Search for the cell housing the specified text and yield its (x, y) center coordinate. 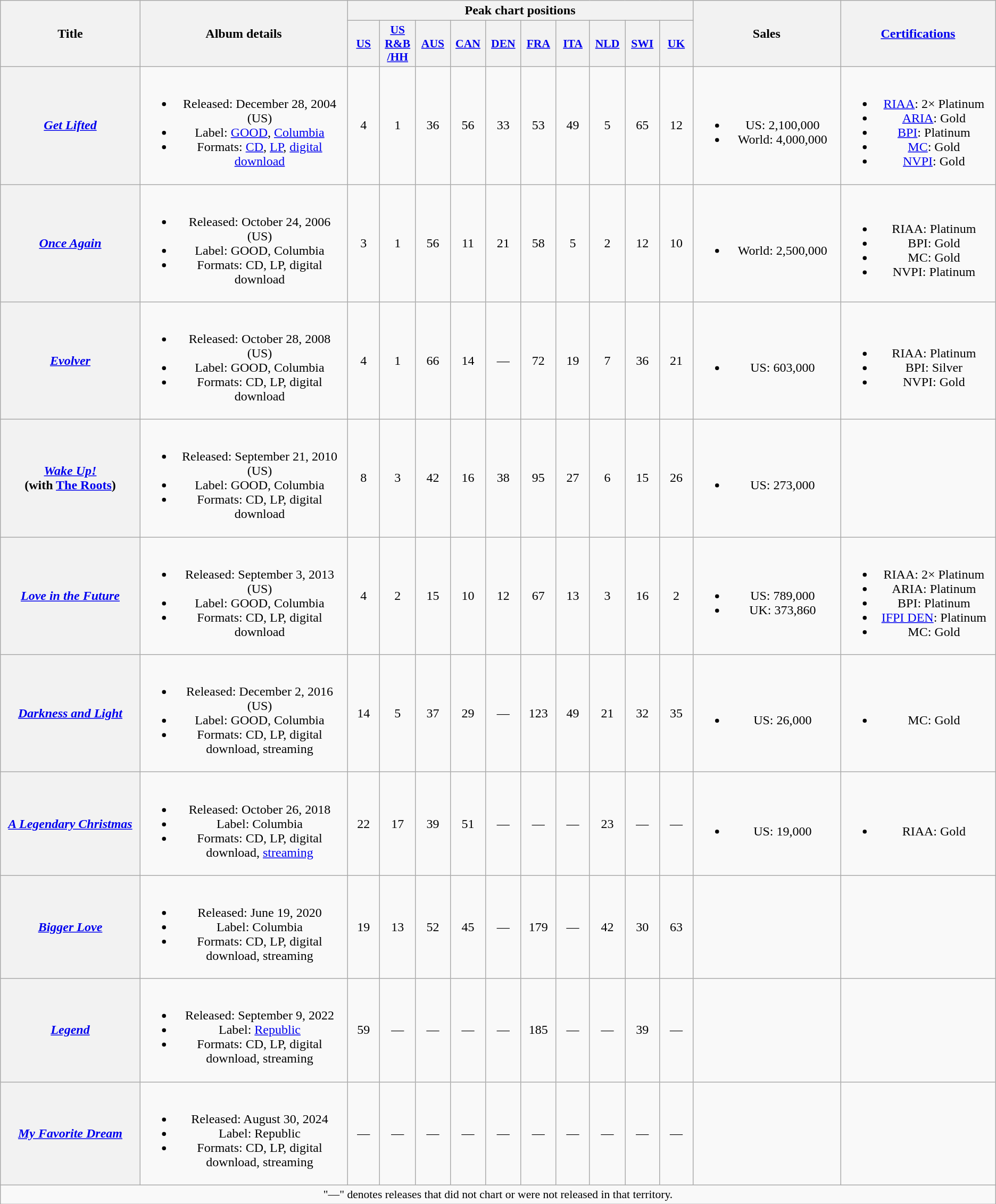
38 (503, 479)
US: 19,000 (766, 824)
US: 603,000 (766, 361)
95 (538, 479)
Released: August 30, 2024Label: RepublicFormats: CD, LP, digital download, streaming (244, 1133)
58 (538, 243)
179 (538, 927)
29 (468, 714)
Wake Up!(with The Roots) (70, 479)
Title (70, 34)
USR&B/HH (398, 44)
6 (607, 479)
65 (643, 126)
A Legendary Christmas (70, 824)
RIAA: 2× PlatinumARIA: GoldBPI: PlatinumMC: GoldNVPI: Gold (918, 126)
UK (676, 44)
RIAA: Gold (918, 824)
27 (573, 479)
RIAA: PlatinumBPI: SilverNVPI: Gold (918, 361)
CAN (468, 44)
11 (468, 243)
51 (468, 824)
My Favorite Dream (70, 1133)
Released: October 28, 2008 (US)Label: GOOD, ColumbiaFormats: CD, LP, digital download (244, 361)
Released: December 28, 2004(US)Label: GOOD, ColumbiaFormats: CD, LP, digital download (244, 126)
72 (538, 361)
DEN (503, 44)
NLD (607, 44)
Darkness and Light (70, 714)
AUS (433, 44)
67 (538, 596)
Album details (244, 34)
MC: Gold (918, 714)
Released: September 21, 2010 (US)Label: GOOD, ColumbiaFormats: CD, LP, digital download (244, 479)
FRA (538, 44)
Sales (766, 34)
Released: October 26, 2018Label: ColumbiaFormats: CD, LP, digital download, streaming (244, 824)
32 (643, 714)
52 (433, 927)
US: 273,000 (766, 479)
US: 2,100,000World: 4,000,000 (766, 126)
Certifications (918, 34)
US (364, 44)
37 (433, 714)
17 (398, 824)
RIAA: 2× PlatinumARIA: PlatinumBPI: PlatinumIFPI DEN: PlatinumMC: Gold (918, 596)
SWI (643, 44)
Released: September 9, 2022Label: RepublicFormats: CD, LP, digital download, streaming (244, 1030)
Legend (70, 1030)
59 (364, 1030)
ITA (573, 44)
8 (364, 479)
US: 26,000 (766, 714)
66 (433, 361)
Peak chart positions (520, 11)
22 (364, 824)
30 (643, 927)
33 (503, 126)
35 (676, 714)
123 (538, 714)
63 (676, 927)
RIAA: PlatinumBPI: GoldMC: GoldNVPI: Platinum (918, 243)
Evolver (70, 361)
Love in the Future (70, 596)
Bigger Love (70, 927)
23 (607, 824)
Released: October 24, 2006 (US)Label: GOOD, ColumbiaFormats: CD, LP, digital download (244, 243)
Released: September 3, 2013 (US)Label: GOOD, ColumbiaFormats: CD, LP, digital download (244, 596)
"—" denotes releases that did not chart or were not released in that territory. (498, 1194)
26 (676, 479)
45 (468, 927)
53 (538, 126)
Get Lifted (70, 126)
185 (538, 1030)
US: 789,000UK: 373,860 (766, 596)
Once Again (70, 243)
Released: June 19, 2020Label: ColumbiaFormats: CD, LP, digital download, streaming (244, 927)
Released: December 2, 2016(US)Label: GOOD, ColumbiaFormats: CD, LP, digital download, streaming (244, 714)
World: 2,500,000 (766, 243)
7 (607, 361)
